Identify which cell holds the provided text, then report its [x, y] central coordinate. 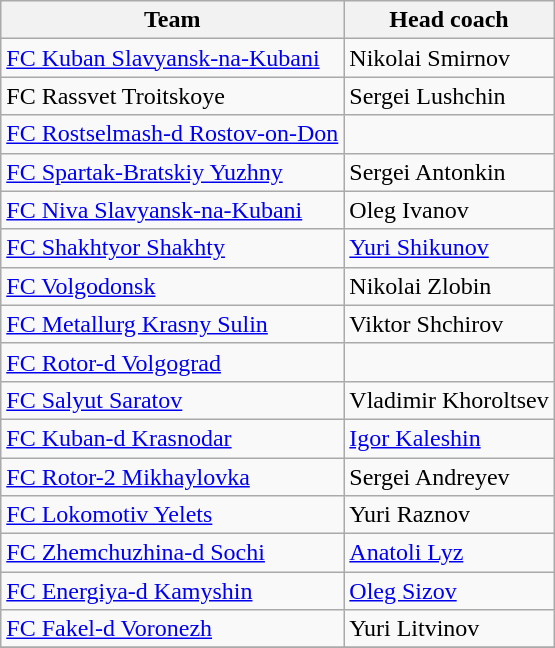
Yuri Raznov [449, 515]
Oleg Sizov [449, 591]
Sergei Andreyev [449, 477]
FC Rotor-d Volgograd [172, 362]
Oleg Ivanov [449, 210]
FC Shakhtyor Shakhty [172, 248]
Sergei Lushchin [449, 96]
FC Metallurg Krasny Sulin [172, 324]
FC Spartak-Bratskiy Yuzhny [172, 172]
FC Rassvet Troitskoye [172, 96]
FC Salyut Saratov [172, 400]
FC Kuban Slavyansk-na-Kubani [172, 58]
FC Volgodonsk [172, 286]
FC Kuban-d Krasnodar [172, 438]
Nikolai Zlobin [449, 286]
FC Rostselmash-d Rostov-on-Don [172, 134]
Head coach [449, 20]
Yuri Litvinov [449, 629]
Nikolai Smirnov [449, 58]
FC Rotor-2 Mikhaylovka [172, 477]
FC Fakel-d Voronezh [172, 629]
Team [172, 20]
FC Lokomotiv Yelets [172, 515]
Sergei Antonkin [449, 172]
FC Zhemchuzhina-d Sochi [172, 553]
Igor Kaleshin [449, 438]
Anatoli Lyz [449, 553]
FC Energiya-d Kamyshin [172, 591]
Vladimir Khoroltsev [449, 400]
Yuri Shikunov [449, 248]
Viktor Shchirov [449, 324]
FC Niva Slavyansk-na-Kubani [172, 210]
